Determine the (x, y) coordinate at the center of the cell enclosing the given text.  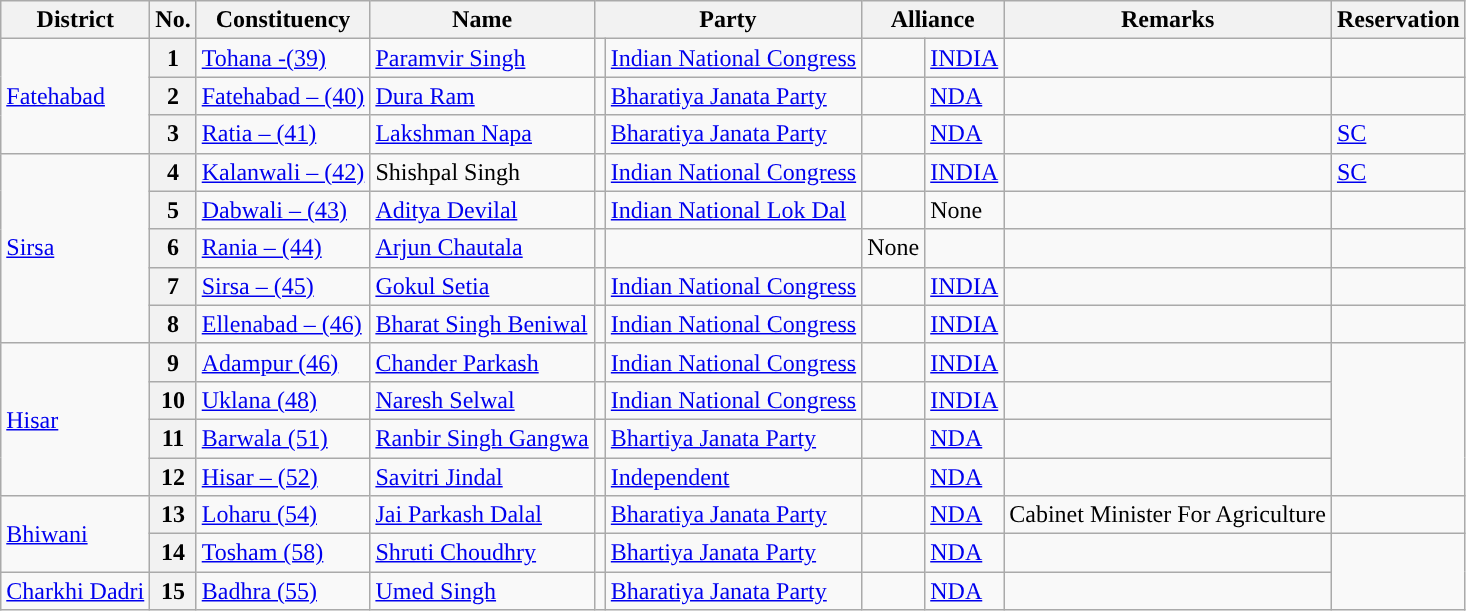
Aditya Devilal (482, 210)
5 (173, 210)
Alliance (933, 20)
Reservation (1398, 20)
No. (173, 20)
Ranbir Singh Gangwa (482, 438)
Dura Ram (482, 96)
Shruti Choudhry (482, 553)
Gokul Setia (482, 286)
Hisar – (52) (283, 477)
Constituency (283, 20)
Sirsa (76, 248)
12 (173, 477)
Naresh Selwal (482, 400)
Independent (733, 477)
Bharat Singh Beniwal (482, 324)
6 (173, 248)
Tosham (58) (283, 553)
Arjun Chautala (482, 248)
Charkhi Dadri (76, 591)
Loharu (54) (283, 515)
7 (173, 286)
Remarks (1168, 20)
Paramvir Singh (482, 58)
Badhra (55) (283, 591)
2 (173, 96)
Cabinet Minister For Agriculture (1168, 515)
9 (173, 362)
Bhiwani (76, 534)
Lakshman Napa (482, 134)
1 (173, 58)
14 (173, 553)
Savitri Jindal (482, 477)
Uklana (48) (283, 400)
Jai Parkash Dalal (482, 515)
13 (173, 515)
Kalanwali – (42) (283, 172)
11 (173, 438)
Dabwali – (43) (283, 210)
3 (173, 134)
15 (173, 591)
Hisar (76, 419)
Ellenabad – (46) (283, 324)
4 (173, 172)
Fatehabad – (40) (283, 96)
10 (173, 400)
Name (482, 20)
Party (728, 20)
Fatehabad (76, 96)
Indian National Lok Dal (733, 210)
Sirsa – (45) (283, 286)
Ratia – (41) (283, 134)
Chander Parkash (482, 362)
8 (173, 324)
Rania – (44) (283, 248)
Shishpal Singh (482, 172)
Tohana -(39) (283, 58)
Barwala (51) (283, 438)
Adampur (46) (283, 362)
Umed Singh (482, 591)
District (76, 20)
